Search for the cell housing the specified text and yield its (X, Y) center coordinate. 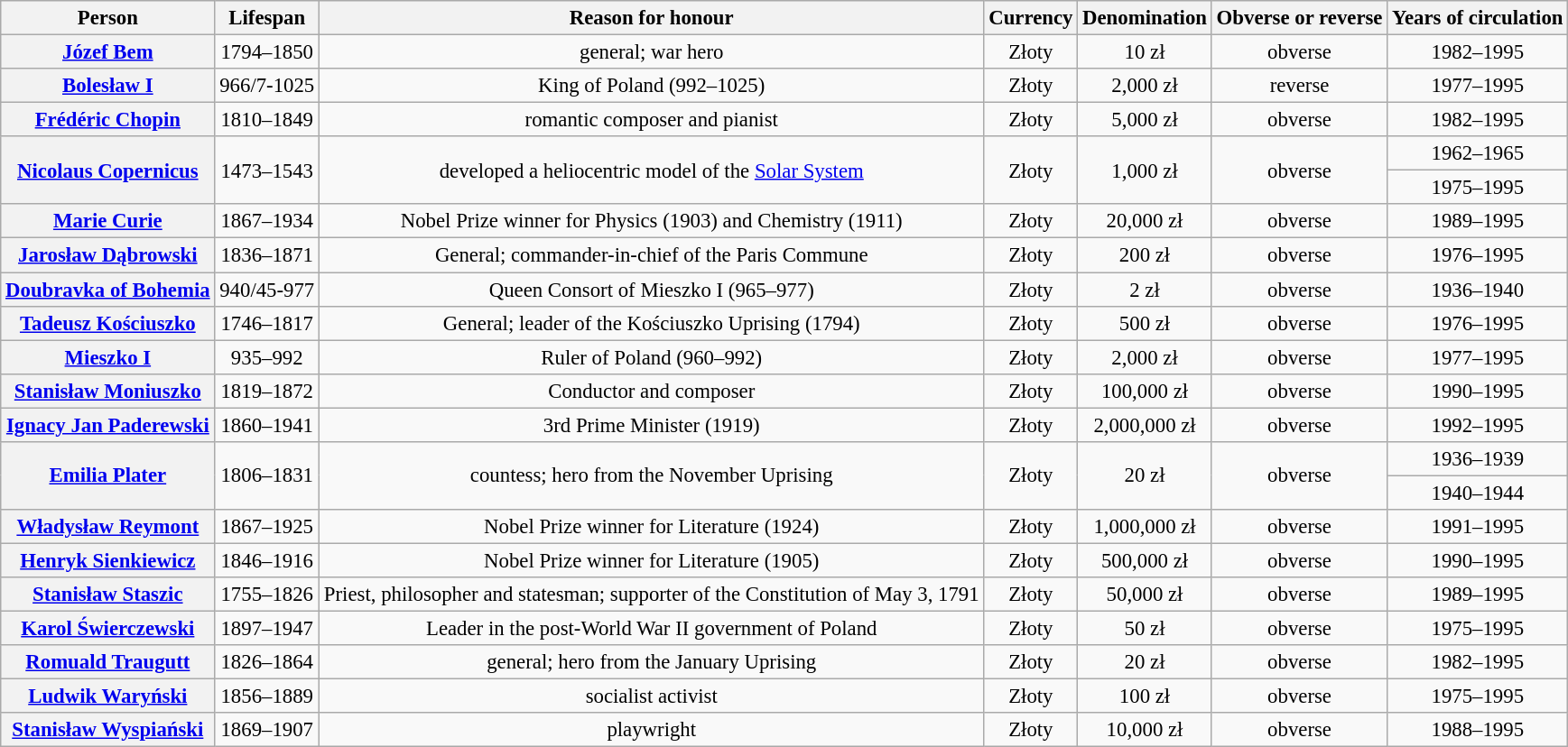
5,000 zł (1145, 120)
1856–1889 (267, 696)
1,000 zł (1145, 170)
1,000,000 zł (1145, 527)
1867–1925 (267, 527)
1819–1872 (267, 391)
1992–1995 (1478, 425)
20,000 zł (1145, 221)
Frédéric Chopin (108, 120)
Reason for honour (652, 18)
General; commander-in-chief of the Paris Commune (652, 255)
Józef Bem (108, 52)
Lifespan (267, 18)
100 zł (1145, 696)
1806–1831 (267, 476)
Nobel Prize winner for Literature (1905) (652, 560)
50 zł (1145, 629)
Years of circulation (1478, 18)
200 zł (1145, 255)
Mieszko I (108, 357)
1962–1965 (1478, 153)
General; leader of the Kościuszko Uprising (1794) (652, 323)
2,000,000 zł (1145, 425)
940/45-977 (267, 290)
3rd Prime Minister (1919) (652, 425)
Priest, philosopher and statesman; supporter of the Constitution of May 3, 1791 (652, 595)
1991–1995 (1478, 527)
Nobel Prize winner for Literature (1924) (652, 527)
Conductor and composer (652, 391)
Bolesław I (108, 86)
developed a heliocentric model of the Solar System (652, 170)
100,000 zł (1145, 391)
Doubravka of Bohemia (108, 290)
1897–1947 (267, 629)
1860–1941 (267, 425)
Tadeusz Kościuszko (108, 323)
1846–1916 (267, 560)
2 zł (1145, 290)
1473–1543 (267, 170)
Queen Consort of Mieszko I (965–977) (652, 290)
1746–1817 (267, 323)
Ignacy Jan Paderewski (108, 425)
socialist activist (652, 696)
Ludwik Waryński (108, 696)
countess; hero from the November Uprising (652, 476)
1940–1944 (1478, 493)
Nobel Prize winner for Physics (1903) and Chemistry (1911) (652, 221)
Ruler of Poland (960–992) (652, 357)
reverse (1299, 86)
935–992 (267, 357)
Władysław Reymont (108, 527)
Romuald Traugutt (108, 662)
Jarosław Dąbrowski (108, 255)
500 zł (1145, 323)
1867–1934 (267, 221)
Nicolaus Copernicus (108, 170)
general; war hero (652, 52)
Emilia Plater (108, 476)
Currency (1031, 18)
1810–1849 (267, 120)
Stanisław Moniuszko (108, 391)
1869–1907 (267, 730)
966/7-1025 (267, 86)
1936–1939 (1478, 459)
Person (108, 18)
general; hero from the January Uprising (652, 662)
Leader in the post-World War II government of Poland (652, 629)
10 zł (1145, 52)
500,000 zł (1145, 560)
1836–1871 (267, 255)
King of Poland (992–1025) (652, 86)
1826–1864 (267, 662)
Stanisław Wyspiański (108, 730)
50,000 zł (1145, 595)
Obverse or reverse (1299, 18)
Marie Curie (108, 221)
Stanisław Staszic (108, 595)
romantic composer and pianist (652, 120)
1794–1850 (267, 52)
1755–1826 (267, 595)
1936–1940 (1478, 290)
Karol Świerczewski (108, 629)
playwright (652, 730)
10,000 zł (1145, 730)
1988–1995 (1478, 730)
Denomination (1145, 18)
Henryk Sienkiewicz (108, 560)
